Pinpoint the cell where the given text exists, returning its (x, y) midpoint coordinate. 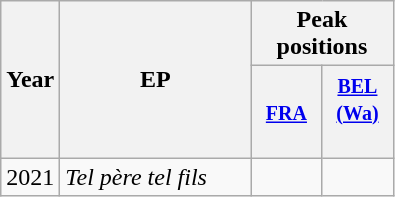
Tel père tel fils (156, 177)
BEL (Wa) (358, 112)
Peak positions (322, 34)
2021 (30, 177)
EP (156, 80)
FRA (286, 112)
Year (30, 80)
